Locate the cell with the specified text and output its [X, Y] center coordinate. 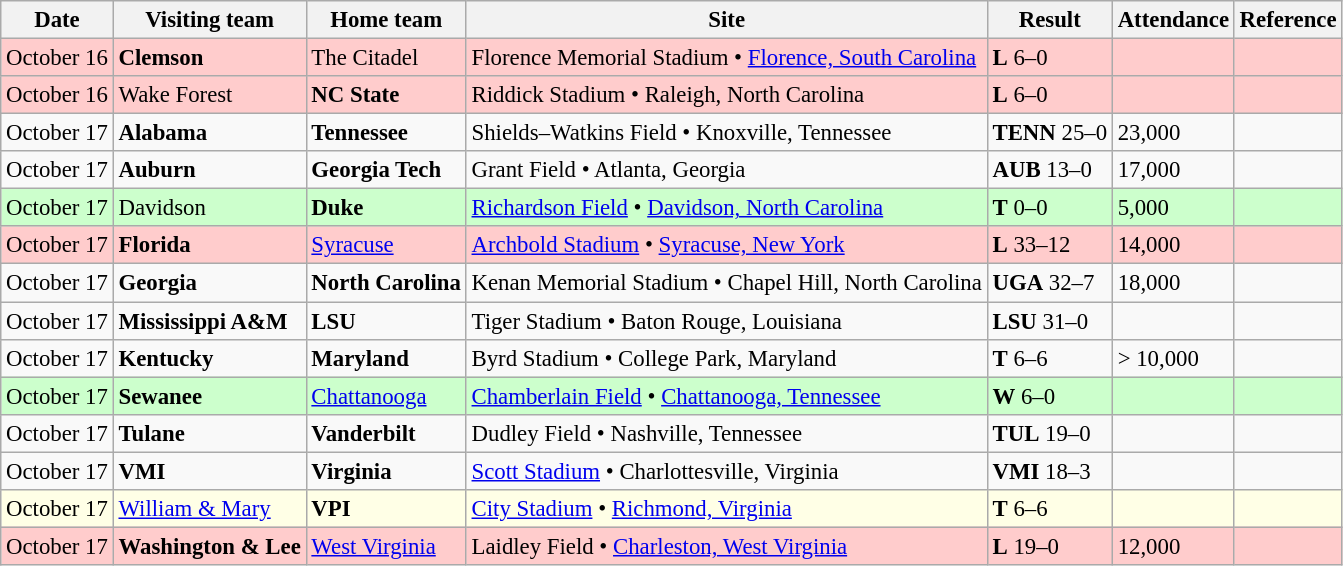
Date [57, 20]
Vanderbilt [386, 433]
Sewanee [210, 396]
L 19–0 [1050, 546]
LSU 31–0 [1050, 321]
Visiting team [210, 20]
T 0–0 [1050, 208]
Result [1050, 20]
Kentucky [210, 358]
The Citadel [386, 58]
Laidley Field • Charleston, West Virginia [726, 546]
VMI [210, 471]
Wake Forest [210, 95]
Shields–Watkins Field • Knoxville, Tennessee [726, 133]
Dudley Field • Nashville, Tennessee [726, 433]
Byrd Stadium • College Park, Maryland [726, 358]
Tennessee [386, 133]
17,000 [1173, 170]
Mississippi A&M [210, 321]
UGA 32–7 [1050, 283]
VMI 18–3 [1050, 471]
Virginia [386, 471]
Reference [1288, 20]
TUL 19–0 [1050, 433]
AUB 13–0 [1050, 170]
Tiger Stadium • Baton Rouge, Louisiana [726, 321]
Syracuse [386, 245]
VPI [386, 509]
Archbold Stadium • Syracuse, New York [726, 245]
Chattanooga [386, 396]
Washington & Lee [210, 546]
Site [726, 20]
Maryland [386, 358]
William & Mary [210, 509]
NC State [386, 95]
Alabama [210, 133]
5,000 [1173, 208]
Chamberlain Field • Chattanooga, Tennessee [726, 396]
City Stadium • Richmond, Virginia [726, 509]
Florida [210, 245]
Richardson Field • Davidson, North Carolina [726, 208]
TENN 25–0 [1050, 133]
LSU [386, 321]
12,000 [1173, 546]
Georgia [210, 283]
Home team [386, 20]
Kenan Memorial Stadium • Chapel Hill, North Carolina [726, 283]
W 6–0 [1050, 396]
Grant Field • Atlanta, Georgia [726, 170]
West Virginia [386, 546]
Davidson [210, 208]
Georgia Tech [386, 170]
18,000 [1173, 283]
North Carolina [386, 283]
Florence Memorial Stadium • Florence, South Carolina [726, 58]
Duke [386, 208]
L 33–12 [1050, 245]
23,000 [1173, 133]
> 10,000 [1173, 358]
14,000 [1173, 245]
Auburn [210, 170]
Tulane [210, 433]
Riddick Stadium • Raleigh, North Carolina [726, 95]
Clemson [210, 58]
Attendance [1173, 20]
Scott Stadium • Charlottesville, Virginia [726, 471]
